Identify which cell holds the provided text, then report its [X, Y] central coordinate. 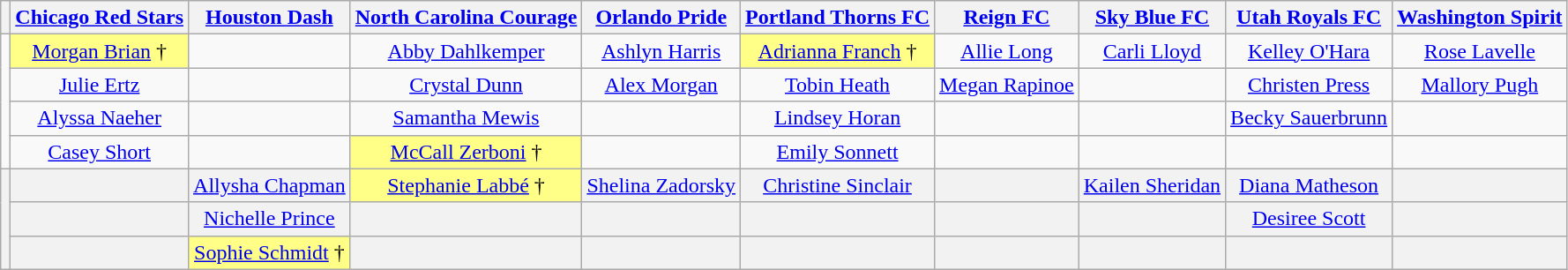
Crystal Dunn [466, 85]
Nichelle Prince [270, 219]
Alyssa Naeher [100, 118]
Houston Dash [270, 18]
Desiree Scott [1309, 219]
Mallory Pugh [1480, 85]
Abby Dahlkemper [466, 51]
Sophie Schmidt † [270, 252]
Diana Matheson [1309, 185]
Casey Short [100, 152]
Tobin Heath [838, 85]
Allie Long [1007, 51]
Becky Sauerbrunn [1309, 118]
Morgan Brian † [100, 51]
Kailen Sheridan [1152, 185]
Shelina Zadorsky [661, 185]
Kelley O'Hara [1309, 51]
Utah Royals FC [1309, 18]
McCall Zerboni † [466, 152]
Washington Spirit [1480, 18]
Orlando Pride [661, 18]
Julie Ertz [100, 85]
Portland Thorns FC [838, 18]
Sky Blue FC [1152, 18]
Emily Sonnett [838, 152]
Ashlyn Harris [661, 51]
North Carolina Courage [466, 18]
Stephanie Labbé † [466, 185]
Carli Lloyd [1152, 51]
Samantha Mewis [466, 118]
Christen Press [1309, 85]
Allysha Chapman [270, 185]
Alex Morgan [661, 85]
Rose Lavelle [1480, 51]
Chicago Red Stars [100, 18]
Lindsey Horan [838, 118]
Christine Sinclair [838, 185]
Reign FC [1007, 18]
Megan Rapinoe [1007, 85]
Adrianna Franch † [838, 51]
